Detect which cell encompasses the target text, then output its [X, Y] center coordinate. 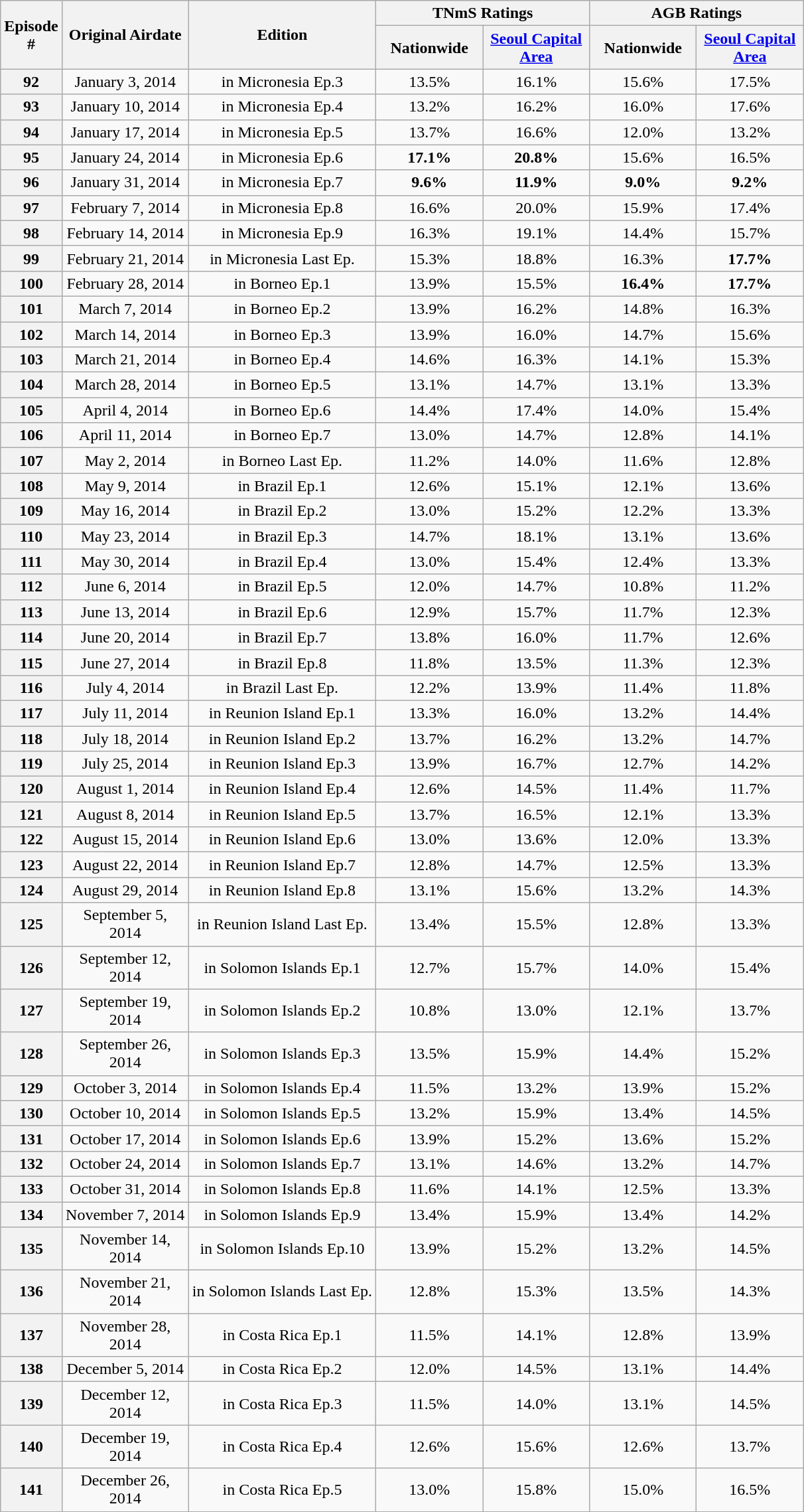
in Brazil Ep.3 [282, 536]
in Solomon Islands Ep.8 [282, 1189]
in Brazil Ep.5 [282, 587]
16.1% [536, 82]
137 [31, 1335]
in Costa Rica Ep.3 [282, 1403]
in Reunion Island Ep.2 [282, 739]
102 [31, 334]
16.4% [643, 283]
134 [31, 1214]
133 [31, 1189]
18.8% [536, 258]
November 14, 2014 [125, 1249]
127 [31, 1010]
July 25, 2014 [125, 764]
13.8% [430, 637]
141 [31, 1489]
109 [31, 511]
August 15, 2014 [125, 840]
in Borneo Ep.3 [282, 334]
April 4, 2014 [125, 410]
18.1% [536, 536]
January 3, 2014 [125, 82]
June 27, 2014 [125, 662]
October 10, 2014 [125, 1113]
November 28, 2014 [125, 1335]
97 [31, 208]
126 [31, 968]
October 24, 2014 [125, 1164]
in Costa Rica Ep.5 [282, 1489]
in Micronesia Ep.6 [282, 157]
TNmS Ratings [483, 13]
December 26, 2014 [125, 1489]
9.0% [643, 183]
139 [31, 1403]
95 [31, 157]
15.0% [643, 1489]
in Borneo Last Ep. [282, 461]
140 [31, 1447]
107 [31, 461]
in Reunion Island Ep.5 [282, 814]
in Solomon Islands Ep.6 [282, 1138]
in Micronesia Ep.5 [282, 132]
February 21, 2014 [125, 258]
June 13, 2014 [125, 612]
124 [31, 890]
AGB Ratings [697, 13]
January 17, 2014 [125, 132]
September 26, 2014 [125, 1054]
129 [31, 1088]
11.9% [536, 183]
March 14, 2014 [125, 334]
October 3, 2014 [125, 1088]
September 5, 2014 [125, 924]
110 [31, 536]
August 22, 2014 [125, 865]
12.9% [430, 612]
June 6, 2014 [125, 587]
in Costa Rica Ep.1 [282, 1335]
17.1% [430, 157]
February 28, 2014 [125, 283]
11.3% [643, 662]
100 [31, 283]
9.6% [430, 183]
in Borneo Ep.6 [282, 410]
94 [31, 132]
in Micronesia Last Ep. [282, 258]
105 [31, 410]
April 11, 2014 [125, 435]
in Solomon Islands Ep.5 [282, 1113]
120 [31, 789]
in Solomon Islands Last Ep. [282, 1292]
135 [31, 1249]
17.5% [750, 82]
October 17, 2014 [125, 1138]
May 16, 2014 [125, 511]
115 [31, 662]
in Costa Rica Ep.4 [282, 1447]
93 [31, 107]
in Brazil Ep.7 [282, 637]
in Brazil Ep.1 [282, 486]
112 [31, 587]
January 31, 2014 [125, 183]
May 9, 2014 [125, 486]
132 [31, 1164]
15.1% [536, 486]
113 [31, 612]
in Borneo Ep.1 [282, 283]
108 [31, 486]
May 23, 2014 [125, 536]
122 [31, 840]
106 [31, 435]
March 7, 2014 [125, 309]
May 2, 2014 [125, 461]
November 21, 2014 [125, 1292]
98 [31, 233]
Edition [282, 35]
in Solomon Islands Ep.1 [282, 968]
104 [31, 385]
February 14, 2014 [125, 233]
121 [31, 814]
August 8, 2014 [125, 814]
99 [31, 258]
February 7, 2014 [125, 208]
September 19, 2014 [125, 1010]
March 28, 2014 [125, 385]
in Borneo Ep.5 [282, 385]
in Reunion Island Ep.6 [282, 840]
in Reunion Island Ep.1 [282, 713]
in Micronesia Ep.7 [282, 183]
136 [31, 1292]
20.8% [536, 157]
in Reunion Island Ep.3 [282, 764]
December 19, 2014 [125, 1447]
in Micronesia Ep.4 [282, 107]
19.1% [536, 233]
103 [31, 360]
119 [31, 764]
9.2% [750, 183]
June 20, 2014 [125, 637]
in Costa Rica Ep.2 [282, 1369]
125 [31, 924]
15.8% [536, 1489]
17.6% [750, 107]
May 30, 2014 [125, 562]
116 [31, 688]
96 [31, 183]
in Micronesia Ep.3 [282, 82]
in Reunion Island Ep.7 [282, 865]
111 [31, 562]
16.7% [536, 764]
12.4% [643, 562]
Episode # [31, 35]
101 [31, 309]
14.8% [643, 309]
in Borneo Ep.4 [282, 360]
138 [31, 1369]
August 1, 2014 [125, 789]
in Borneo Ep.2 [282, 309]
in Solomon Islands Ep.4 [282, 1088]
September 12, 2014 [125, 968]
114 [31, 637]
in Micronesia Ep.9 [282, 233]
in Brazil Ep.4 [282, 562]
December 5, 2014 [125, 1369]
in Solomon Islands Ep.10 [282, 1249]
July 11, 2014 [125, 713]
128 [31, 1054]
117 [31, 713]
October 31, 2014 [125, 1189]
in Solomon Islands Ep.9 [282, 1214]
in Reunion Island Ep.8 [282, 890]
20.0% [536, 208]
January 24, 2014 [125, 157]
in Brazil Last Ep. [282, 688]
in Reunion Island Ep.4 [282, 789]
December 12, 2014 [125, 1403]
92 [31, 82]
in Micronesia Ep.8 [282, 208]
March 21, 2014 [125, 360]
118 [31, 739]
131 [31, 1138]
Original Airdate [125, 35]
July 4, 2014 [125, 688]
in Borneo Ep.7 [282, 435]
in Reunion Island Last Ep. [282, 924]
in Brazil Ep.6 [282, 612]
in Brazil Ep.8 [282, 662]
in Solomon Islands Ep.3 [282, 1054]
in Solomon Islands Ep.7 [282, 1164]
November 7, 2014 [125, 1214]
in Solomon Islands Ep.2 [282, 1010]
130 [31, 1113]
in Brazil Ep.2 [282, 511]
123 [31, 865]
August 29, 2014 [125, 890]
July 18, 2014 [125, 739]
January 10, 2014 [125, 107]
